Scan for the cell matching the given text and deliver its [x, y] coordinate at center. 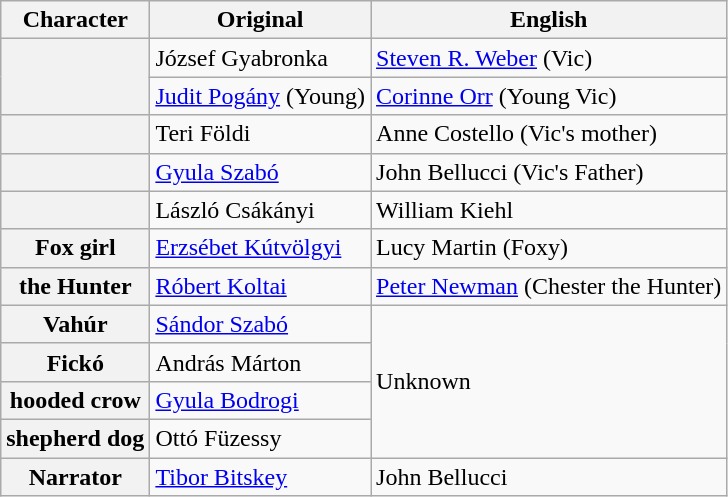
Steven R. Weber (Vic) [549, 58]
Fickó [76, 362]
William Kiehl [549, 210]
Erzsébet Kútvölgyi [260, 248]
Fox girl [76, 248]
Corinne Orr (Young Vic) [549, 96]
Anne Costello (Vic's mother) [549, 134]
Peter Newman (Chester the Hunter) [549, 286]
John Bellucci (Vic's Father) [549, 172]
Tibor Bitskey [260, 477]
Narrator [76, 477]
John Bellucci [549, 477]
Gyula Szabó [260, 172]
English [549, 20]
the Hunter [76, 286]
László Csákányi [260, 210]
András Márton [260, 362]
hooded crow [76, 400]
József Gyabronka [260, 58]
Judit Pogány (Young) [260, 96]
Unknown [549, 381]
Róbert Koltai [260, 286]
Gyula Bodrogi [260, 400]
Character [76, 20]
Lucy Martin (Foxy) [549, 248]
shepherd dog [76, 438]
Ottó Füzessy [260, 438]
Sándor Szabó [260, 324]
Original [260, 20]
Vahúr [76, 324]
Teri Földi [260, 134]
